Return the (X, Y) coordinate for the center point of the cell that contains the specified text.  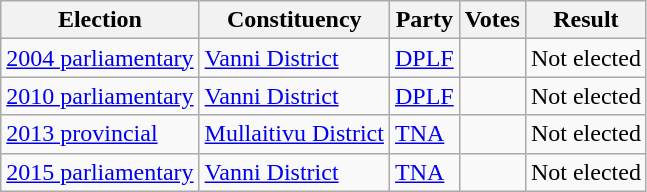
Party (424, 20)
2010 parliamentary (100, 96)
Election (100, 20)
Mullaitivu District (294, 134)
Result (586, 20)
2013 provincial (100, 134)
2004 parliamentary (100, 58)
Votes (492, 20)
Constituency (294, 20)
2015 parliamentary (100, 172)
